Identify which cell holds the provided text, then report its (X, Y) central coordinate. 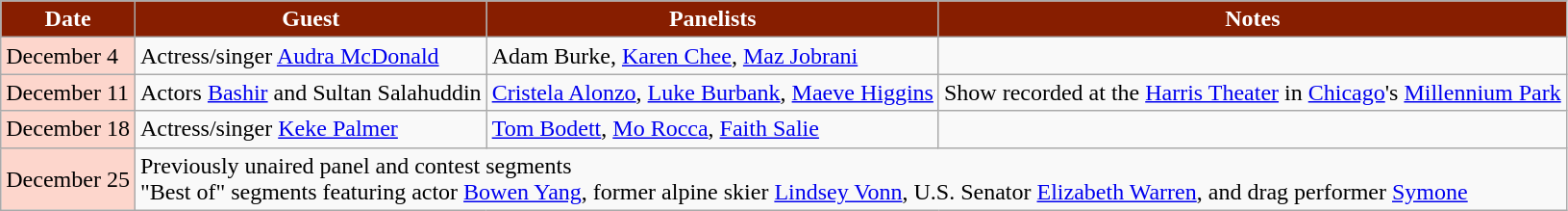
Cristela Alonzo, Luke Burbank, Maeve Higgins (712, 92)
Guest (311, 19)
Date (68, 19)
Actors Bashir and Sultan Salahuddin (311, 92)
Actress/singer Keke Palmer (311, 129)
Notes (1252, 19)
December 4 (68, 56)
Adam Burke, Karen Chee, Maz Jobrani (712, 56)
December 11 (68, 92)
Actress/singer Audra McDonald (311, 56)
Show recorded at the Harris Theater in Chicago's Millennium Park (1252, 92)
Panelists (712, 19)
December 18 (68, 129)
December 25 (68, 179)
Tom Bodett, Mo Rocca, Faith Salie (712, 129)
